Find where the given text appears and provide that cell's center as [X, Y] coordinate. 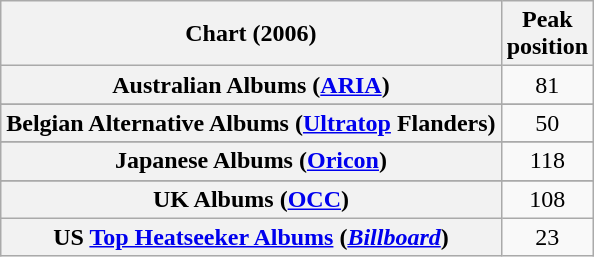
Japanese Albums (Oricon) [251, 161]
Chart (2006) [251, 34]
50 [547, 123]
108 [547, 199]
Peakposition [547, 34]
Australian Albums (ARIA) [251, 85]
23 [547, 237]
118 [547, 161]
Belgian Alternative Albums (Ultratop Flanders) [251, 123]
US Top Heatseeker Albums (Billboard) [251, 237]
UK Albums (OCC) [251, 199]
81 [547, 85]
